Find where the given text appears and provide that cell's center as [x, y] coordinate. 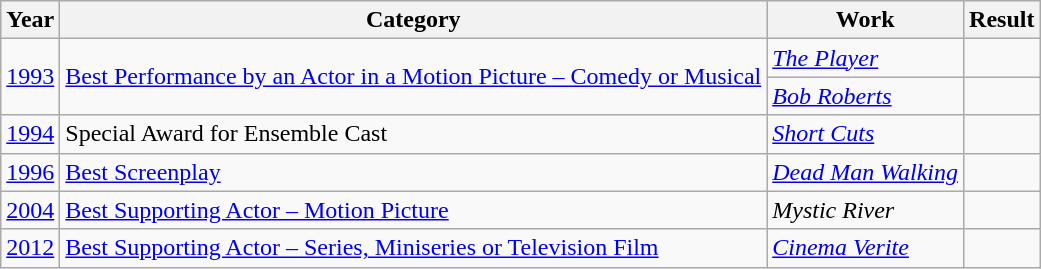
Short Cuts [866, 134]
Special Award for Ensemble Cast [414, 134]
Best Performance by an Actor in a Motion Picture – Comedy or Musical [414, 77]
Dead Man Walking [866, 172]
Work [866, 20]
1994 [30, 134]
Mystic River [866, 210]
Year [30, 20]
Cinema Verite [866, 248]
Result [1002, 20]
1996 [30, 172]
Category [414, 20]
1993 [30, 77]
2012 [30, 248]
Best Screenplay [414, 172]
Bob Roberts [866, 96]
The Player [866, 58]
Best Supporting Actor – Series, Miniseries or Television Film [414, 248]
2004 [30, 210]
Best Supporting Actor – Motion Picture [414, 210]
